Find where the given text appears and provide that cell's center as [x, y] coordinate. 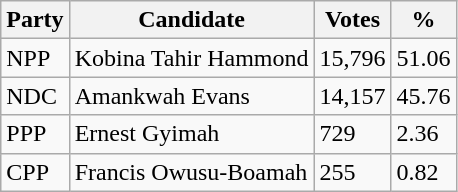
2.36 [424, 134]
NDC [35, 96]
CPP [35, 172]
% [424, 20]
Ernest Gyimah [192, 134]
Votes [352, 20]
Kobina Tahir Hammond [192, 58]
PPP [35, 134]
255 [352, 172]
Amankwah Evans [192, 96]
45.76 [424, 96]
14,157 [352, 96]
Francis Owusu-Boamah [192, 172]
15,796 [352, 58]
0.82 [424, 172]
Candidate [192, 20]
Party [35, 20]
729 [352, 134]
NPP [35, 58]
51.06 [424, 58]
